Locate the cell with the specified text and output its [X, Y] center coordinate. 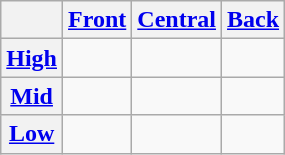
Mid [32, 96]
Central [177, 20]
Back [254, 20]
Low [32, 134]
High [32, 58]
Front [98, 20]
